Determine the [X, Y] coordinate at the center of the cell enclosing the given text.  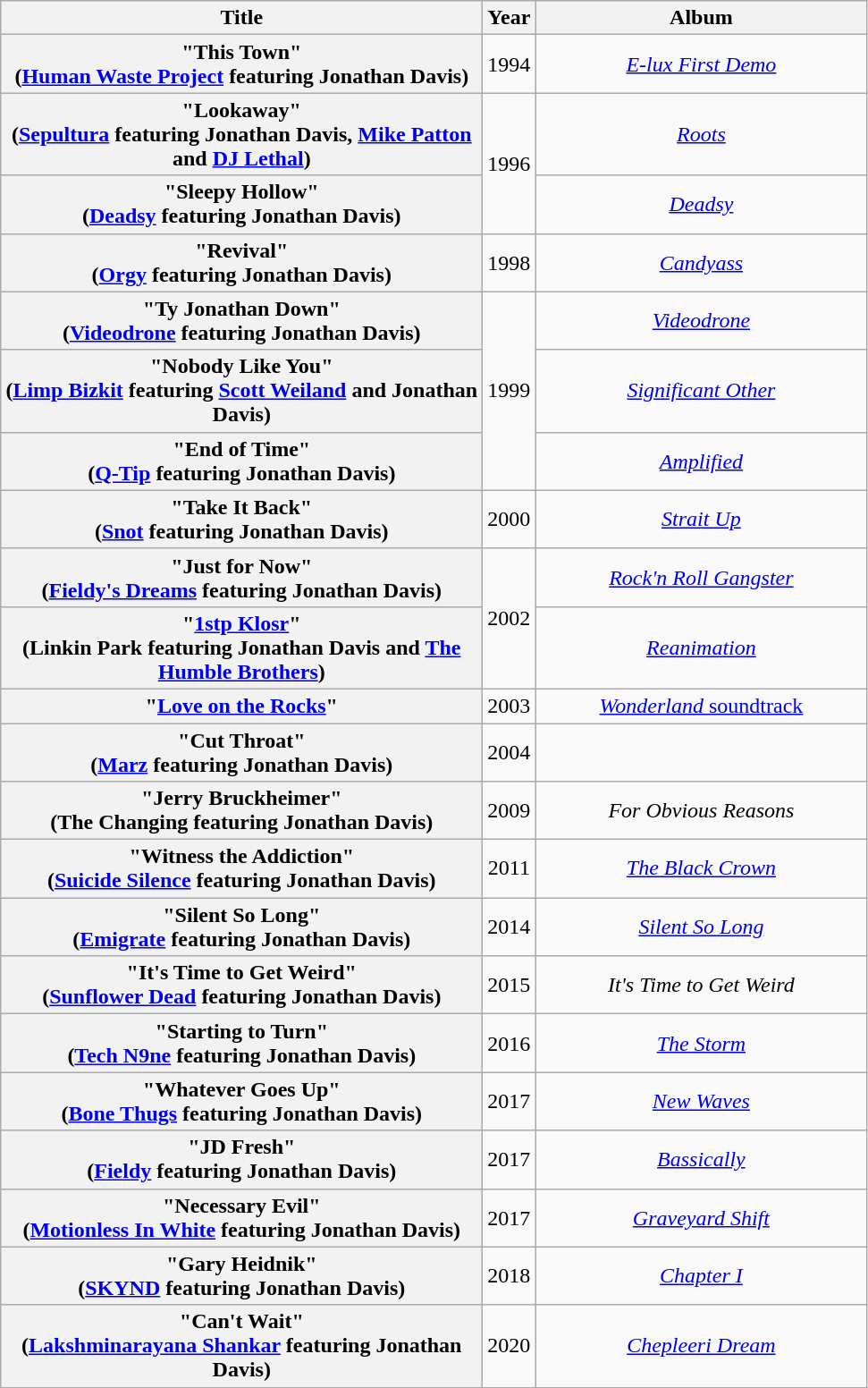
Chapter I [701, 1275]
Chepleeri Dream [701, 1346]
"Ty Jonathan Down"(Videodrone featuring Jonathan Davis) [241, 320]
1998 [510, 263]
"Gary Heidnik"(SKYND featuring Jonathan Davis) [241, 1275]
The Black Crown [701, 869]
Videodrone [701, 320]
Amplified [701, 461]
Graveyard Shift [701, 1218]
1999 [510, 391]
"This Town"(Human Waste Project featuring Jonathan Davis) [241, 64]
"Revival"(Orgy featuring Jonathan Davis) [241, 263]
The Storm [701, 1043]
"Whatever Goes Up"(Bone Thugs featuring Jonathan Davis) [241, 1102]
"Lookaway"(Sepultura featuring Jonathan Davis, Mike Patton and DJ Lethal) [241, 134]
2003 [510, 706]
"Sleepy Hollow"(Deadsy featuring Jonathan Davis) [241, 204]
2020 [510, 1346]
Reanimation [701, 647]
New Waves [701, 1102]
Rock'n Roll Gangster [701, 578]
For Obvious Reasons [701, 810]
Year [510, 18]
2009 [510, 810]
1996 [510, 163]
"JD Fresh"(Fieldy featuring Jonathan Davis) [241, 1159]
Wonderland soundtrack [701, 706]
"Silent So Long"(Emigrate featuring Jonathan Davis) [241, 927]
2004 [510, 751]
Candyass [701, 263]
"Just for Now"(Fieldy's Dreams featuring Jonathan Davis) [241, 578]
"Jerry Bruckheimer"(The Changing featuring Jonathan Davis) [241, 810]
"End of Time"(Q-Tip featuring Jonathan Davis) [241, 461]
Silent So Long [701, 927]
"1stp Klosr"(Linkin Park featuring Jonathan Davis and The Humble Brothers) [241, 647]
Album [701, 18]
"Starting to Turn"(Tech N9ne featuring Jonathan Davis) [241, 1043]
1994 [510, 64]
Deadsy [701, 204]
2018 [510, 1275]
E-lux First Demo [701, 64]
"Cut Throat"(Marz featuring Jonathan Davis) [241, 751]
Strait Up [701, 519]
It's Time to Get Weird [701, 986]
"Love on the Rocks" [241, 706]
2000 [510, 519]
2011 [510, 869]
"Can't Wait"(Lakshminarayana Shankar featuring Jonathan Davis) [241, 1346]
"Nobody Like You"(Limp Bizkit featuring Scott Weiland and Jonathan Davis) [241, 391]
2016 [510, 1043]
Significant Other [701, 391]
2015 [510, 986]
"Witness the Addiction"(Suicide Silence featuring Jonathan Davis) [241, 869]
2014 [510, 927]
Bassically [701, 1159]
2002 [510, 619]
Title [241, 18]
"Necessary Evil"(Motionless In White featuring Jonathan Davis) [241, 1218]
"It's Time to Get Weird"(Sunflower Dead featuring Jonathan Davis) [241, 986]
"Take It Back"(Snot featuring Jonathan Davis) [241, 519]
Roots [701, 134]
